Return (X, Y) of the center of cell containing provided text 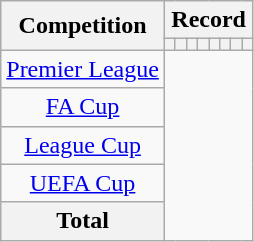
League Cup (83, 145)
FA Cup (83, 107)
UEFA Cup (83, 183)
Competition (83, 26)
Record (208, 20)
Total (83, 221)
Premier League (83, 69)
